From the cell containing the given text, extract its center point as [X, Y] coordinate. 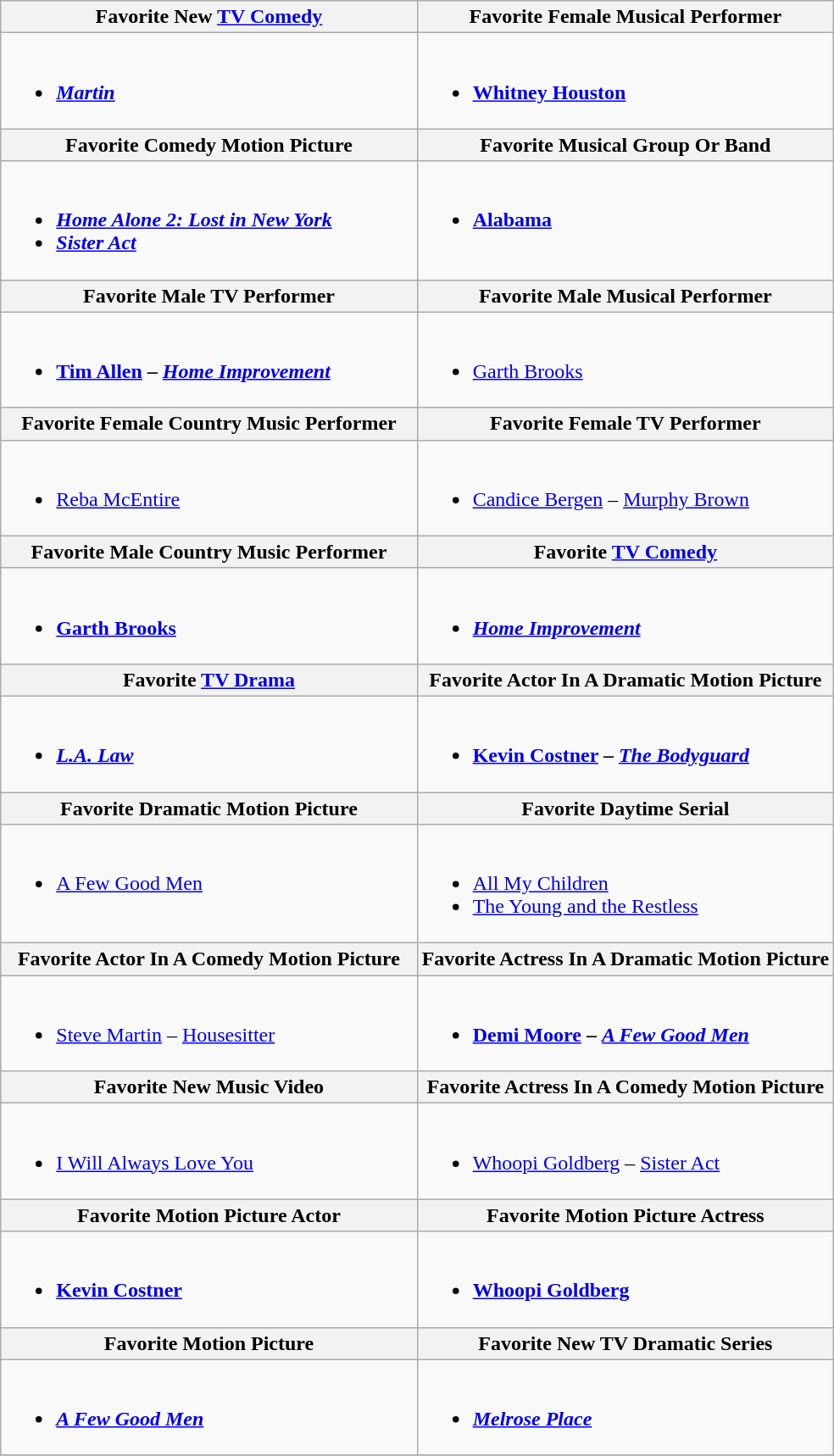
Favorite Male TV Performer [208, 296]
Steve Martin – Housesitter [208, 1024]
Favorite Actor In A Dramatic Motion Picture [625, 680]
All My ChildrenThe Young and the Restless [625, 884]
Demi Moore – A Few Good Men [625, 1024]
Favorite Actor In A Comedy Motion Picture [208, 959]
Favorite Female Country Music Performer [208, 424]
Alabama [625, 220]
Favorite Actress In A Dramatic Motion Picture [625, 959]
Reba McEntire [208, 488]
Favorite New Music Video [208, 1087]
Candice Bergen – Murphy Brown [625, 488]
Favorite Motion Picture Actor [208, 1215]
Favorite Female TV Performer [625, 424]
Favorite TV Comedy [625, 552]
Favorite Male Musical Performer [625, 296]
Favorite Comedy Motion Picture [208, 145]
Whoopi Goldberg – Sister Act [625, 1151]
Kevin Costner – The Bodyguard [625, 744]
Favorite Daytime Serial [625, 808]
Favorite Motion Picture Actress [625, 1215]
Favorite Dramatic Motion Picture [208, 808]
Home Alone 2: Lost in New YorkSister Act [208, 220]
Whoopi Goldberg [625, 1280]
Melrose Place [625, 1407]
Favorite Male Country Music Performer [208, 552]
Whitney Houston [625, 81]
Favorite Female Musical Performer [625, 17]
Favorite Actress In A Comedy Motion Picture [625, 1087]
Favorite Musical Group Or Band [625, 145]
Favorite Motion Picture [208, 1343]
Kevin Costner [208, 1280]
Favorite New TV Dramatic Series [625, 1343]
I Will Always Love You [208, 1151]
Tim Allen – Home Improvement [208, 359]
Favorite New TV Comedy [208, 17]
Home Improvement [625, 615]
Favorite TV Drama [208, 680]
L.A. Law [208, 744]
Martin [208, 81]
